Detect which cell encompasses the target text, then output its [x, y] center coordinate. 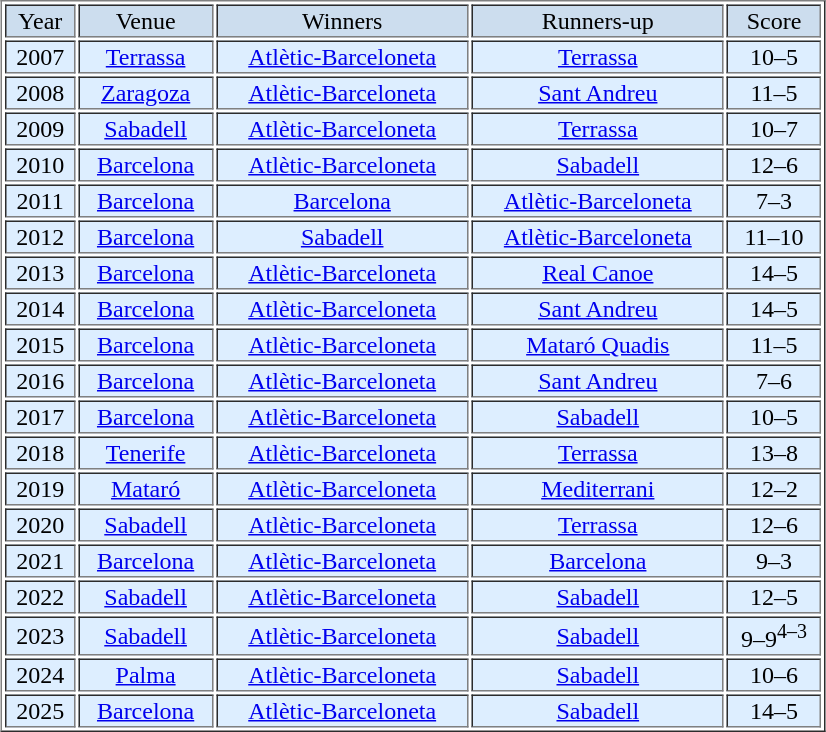
9–3 [774, 560]
9–94–3 [774, 636]
2021 [40, 560]
Mediterrani [598, 488]
2017 [40, 416]
2008 [40, 92]
2025 [40, 712]
2024 [40, 676]
11–10 [774, 236]
Runners-up [598, 20]
Palma [146, 676]
Year [40, 20]
Score [774, 20]
Tenerife [146, 452]
2009 [40, 128]
2012 [40, 236]
2022 [40, 596]
12–2 [774, 488]
2020 [40, 524]
2013 [40, 272]
12–5 [774, 596]
2016 [40, 380]
10–7 [774, 128]
2018 [40, 452]
10–6 [774, 676]
Winners [342, 20]
Mataró [146, 488]
2023 [40, 636]
Zaragoza [146, 92]
2011 [40, 200]
Real Canoe [598, 272]
13–8 [774, 452]
2015 [40, 344]
Venue [146, 20]
2019 [40, 488]
Mataró Quadis [598, 344]
2007 [40, 56]
7–3 [774, 200]
7–6 [774, 380]
2014 [40, 308]
2010 [40, 164]
